Pinpoint the cell where the given text exists, returning its [x, y] midpoint coordinate. 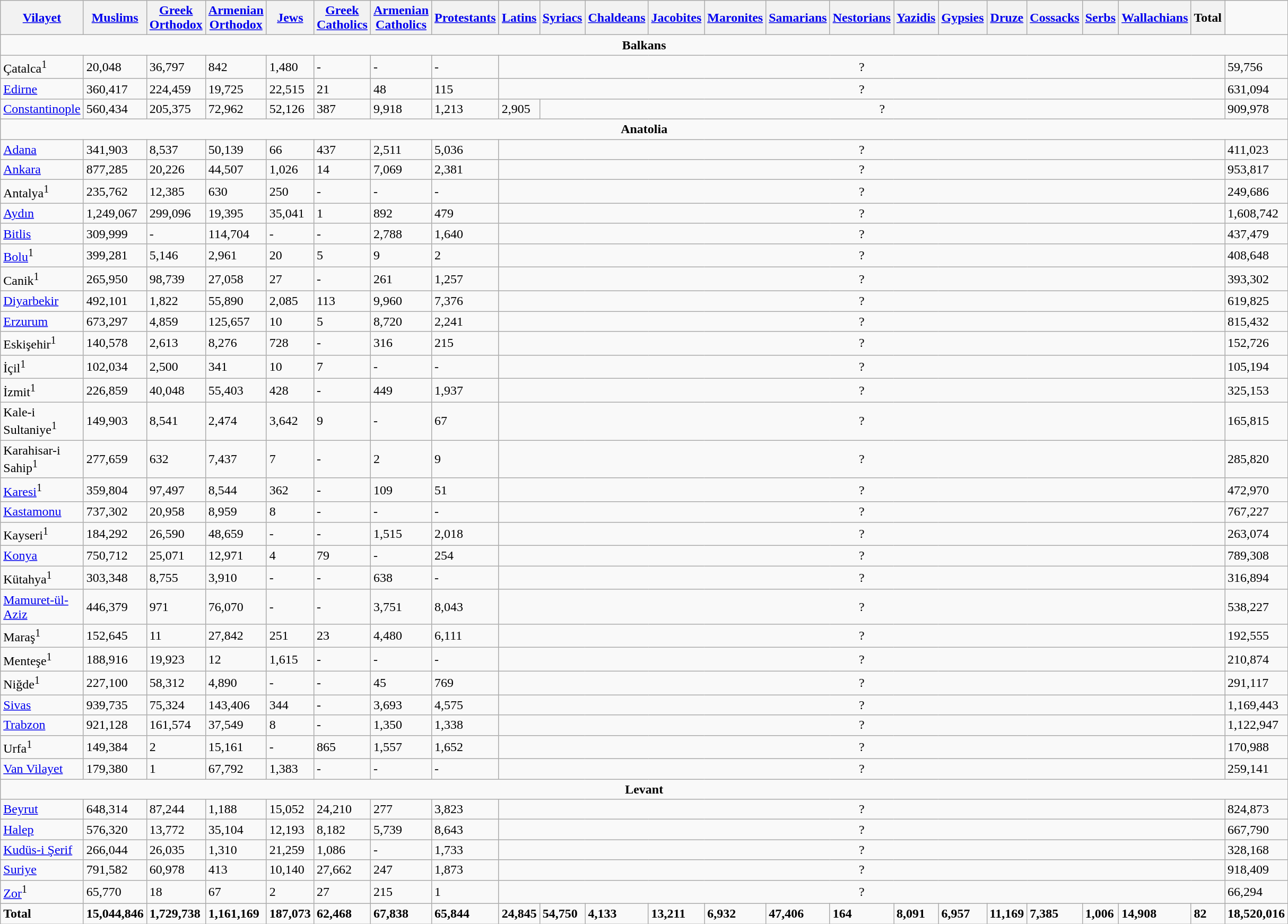
55,890 [236, 301]
47,406 [798, 914]
1,652 [466, 747]
Kale-i Sultaniye1 [42, 421]
7,069 [401, 170]
Kastamonu [42, 512]
184,292 [115, 534]
12,193 [290, 830]
648,314 [115, 809]
Kudüs-i Şerif [42, 850]
Aydın [42, 213]
40,048 [176, 390]
65,770 [115, 892]
79 [342, 556]
1,310 [236, 850]
10,140 [290, 870]
1,822 [176, 301]
192,555 [1256, 635]
1,169,443 [1256, 705]
67,838 [401, 914]
Antalya1 [42, 192]
247 [401, 870]
54,750 [562, 914]
Nestorians [861, 18]
76,070 [236, 607]
Yazidis [916, 18]
359,804 [115, 490]
24,845 [519, 914]
815,432 [1256, 321]
842 [236, 67]
İzmit1 [42, 390]
Constantinople [42, 109]
Sivas [42, 705]
66,294 [1256, 892]
Armenian Catholics [401, 18]
Edirne [42, 89]
254 [466, 556]
1,350 [401, 725]
Van Vilayet [42, 769]
Diyarbekir [42, 301]
299,096 [176, 213]
2,500 [176, 367]
Suriye [42, 870]
Samarians [798, 18]
11 [176, 635]
9,960 [401, 301]
437 [342, 150]
152,645 [115, 635]
14,908 [1155, 914]
Bitlis [42, 233]
1,257 [466, 279]
87,244 [176, 809]
576,320 [115, 830]
638 [401, 578]
Kayseri1 [42, 534]
19,395 [236, 213]
5,739 [401, 830]
6,957 [962, 914]
2,511 [401, 150]
55,403 [236, 390]
328,168 [1256, 850]
Druze [1007, 18]
619,825 [1256, 301]
4,133 [616, 914]
7,437 [236, 459]
630 [236, 192]
1,557 [401, 747]
8,043 [466, 607]
8,755 [176, 578]
265,950 [115, 279]
140,578 [115, 344]
2,905 [519, 109]
259,141 [1256, 769]
728 [290, 344]
12,385 [176, 192]
67,792 [236, 769]
1,086 [342, 850]
210,874 [1256, 660]
472,970 [1256, 490]
Protestants [466, 18]
750,712 [115, 556]
35,041 [290, 213]
12 [236, 660]
6,932 [735, 914]
560,434 [115, 109]
14 [342, 170]
953,817 [1256, 170]
4,575 [466, 705]
309,999 [115, 233]
227,100 [115, 683]
479 [466, 213]
7,385 [1055, 914]
631,094 [1256, 89]
60,978 [176, 870]
Maronites [735, 18]
3,823 [466, 809]
45 [401, 683]
Cossacks [1055, 18]
769 [466, 683]
791,582 [115, 870]
789,308 [1256, 556]
250 [290, 192]
1,733 [466, 850]
188,916 [115, 660]
Konya [42, 556]
143,406 [236, 705]
Levant [644, 789]
1,615 [290, 660]
737,302 [115, 512]
8,720 [401, 321]
37,549 [236, 725]
Gypsies [962, 18]
72,962 [236, 109]
152,726 [1256, 344]
277 [401, 809]
Niğde1 [42, 683]
8,276 [236, 344]
2,085 [290, 301]
35,104 [236, 830]
15,052 [290, 809]
4,890 [236, 683]
50,139 [236, 150]
109 [401, 490]
8,959 [236, 512]
408,648 [1256, 256]
Kütahya1 [42, 578]
428 [290, 390]
667,790 [1256, 830]
21,259 [290, 850]
865 [342, 747]
Vilayet [42, 18]
1,161,169 [236, 914]
224,459 [176, 89]
8,537 [176, 150]
18 [176, 892]
115 [466, 89]
4,480 [401, 635]
Syriacs [562, 18]
939,735 [115, 705]
7,376 [466, 301]
Ankara [42, 170]
341 [236, 367]
767,227 [1256, 512]
1,006 [1100, 914]
Adana [42, 150]
Erzurum [42, 321]
26,035 [176, 850]
1,026 [290, 170]
170,988 [1256, 747]
449 [401, 390]
5,036 [466, 150]
Greek Catholics [342, 18]
65,844 [466, 914]
48,659 [236, 534]
Trabzon [42, 725]
Balkans [644, 45]
149,903 [115, 421]
114,704 [236, 233]
413 [236, 870]
5,146 [176, 256]
971 [176, 607]
325,153 [1256, 390]
824,873 [1256, 809]
Zor1 [42, 892]
15,161 [236, 747]
277,659 [115, 459]
9,918 [401, 109]
1,122,947 [1256, 725]
Jews [290, 18]
22,515 [290, 89]
Wallachians [1155, 18]
Urfa1 [42, 747]
2,241 [466, 321]
113 [342, 301]
İçil1 [42, 367]
48 [401, 89]
387 [342, 109]
Anatolia [644, 129]
62,468 [342, 914]
1,188 [236, 809]
Mamuret-ül-Aziz [42, 607]
316,894 [1256, 578]
44,507 [236, 170]
Greek Orthodox [176, 18]
20,048 [115, 67]
58,312 [176, 683]
97,497 [176, 490]
51 [466, 490]
263,074 [1256, 534]
Maraş1 [42, 635]
226,859 [115, 390]
11,169 [1007, 914]
1,729,738 [176, 914]
205,375 [176, 109]
52,126 [290, 109]
261 [401, 279]
13,211 [676, 914]
27,662 [342, 870]
8,091 [916, 914]
Menteşe1 [42, 660]
673,297 [115, 321]
179,380 [115, 769]
26,590 [176, 534]
3,751 [401, 607]
3,693 [401, 705]
1,937 [466, 390]
393,302 [1256, 279]
6,111 [466, 635]
187,073 [290, 914]
36,797 [176, 67]
1,249,067 [115, 213]
909,978 [1256, 109]
27,058 [236, 279]
Armenian Orthodox [236, 18]
8,541 [176, 421]
362 [290, 490]
892 [401, 213]
411,023 [1256, 150]
921,128 [115, 725]
161,574 [176, 725]
8,643 [466, 830]
Chaldeans [616, 18]
Muslims [115, 18]
2,018 [466, 534]
249,686 [1256, 192]
344 [290, 705]
316 [401, 344]
2,474 [236, 421]
446,379 [115, 607]
303,348 [115, 578]
251 [290, 635]
3,642 [290, 421]
Halep [42, 830]
20,226 [176, 170]
Bolu1 [42, 256]
877,285 [115, 170]
Çatalca1 [42, 67]
66 [290, 150]
Eskişehir1 [42, 344]
266,044 [115, 850]
13,772 [176, 830]
8,182 [342, 830]
291,117 [1256, 683]
19,923 [176, 660]
24,210 [342, 809]
20,958 [176, 512]
20 [290, 256]
1,338 [466, 725]
Karahisar-i Sahip1 [42, 459]
21 [342, 89]
27,842 [236, 635]
12,971 [236, 556]
1,213 [466, 109]
82 [1208, 914]
2,381 [466, 170]
235,762 [115, 192]
Karesi1 [42, 490]
Latins [519, 18]
19,725 [236, 89]
285,820 [1256, 459]
4,859 [176, 321]
918,409 [1256, 870]
Canik1 [42, 279]
437,479 [1256, 233]
102,034 [115, 367]
1,608,742 [1256, 213]
538,227 [1256, 607]
125,657 [236, 321]
1,640 [466, 233]
18,520,016 [1256, 914]
360,417 [115, 89]
1,515 [401, 534]
Serbs [1100, 18]
8,544 [236, 490]
59,756 [1256, 67]
1,480 [290, 67]
2,961 [236, 256]
632 [176, 459]
25,071 [176, 556]
399,281 [115, 256]
341,903 [115, 150]
Jacobites [676, 18]
98,739 [176, 279]
164 [861, 914]
3,910 [236, 578]
4 [290, 556]
23 [342, 635]
1,873 [466, 870]
75,324 [176, 705]
Beyrut [42, 809]
149,384 [115, 747]
105,194 [1256, 367]
492,101 [115, 301]
2,613 [176, 344]
1,383 [290, 769]
165,815 [1256, 421]
2,788 [401, 233]
15,044,846 [115, 914]
